Capture the cell that displays the provided text and extract its [X, Y] central coordinate. 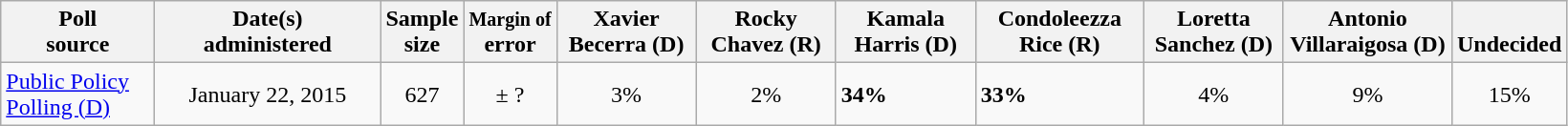
627 [423, 94]
XavierBecerra (D) [626, 32]
34% [905, 94]
RockyChavez (R) [766, 32]
AntonioVillaraigosa (D) [1367, 32]
January 22, 2015 [268, 94]
9% [1367, 94]
CondoleezzaRice (R) [1059, 32]
4% [1213, 94]
2% [766, 94]
15% [1509, 94]
Margin oferror [511, 32]
Pollsource [78, 32]
3% [626, 94]
Samplesize [423, 32]
Undecided [1509, 32]
Date(s)administered [268, 32]
± ? [511, 94]
LorettaSanchez (D) [1213, 32]
KamalaHarris (D) [905, 32]
33% [1059, 94]
Public Policy Polling (D) [78, 94]
